Scan for the cell matching the given text and deliver its [X, Y] coordinate at center. 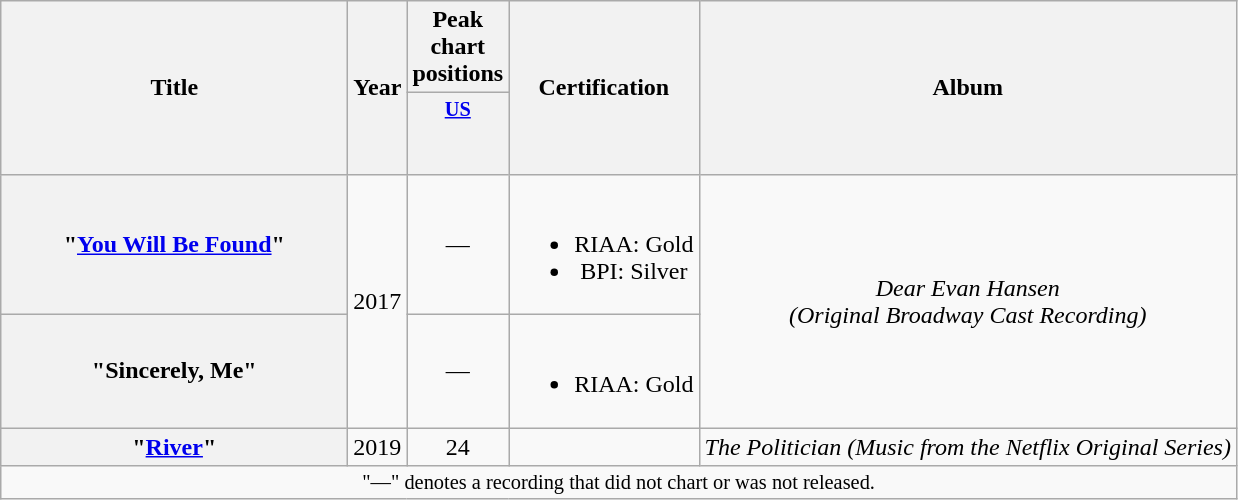
RIAA: Gold [604, 372]
RIAA: GoldBPI: Silver [604, 244]
Dear Evan Hansen(Original Broadway Cast Recording) [968, 300]
Certification [604, 88]
2017 [378, 300]
Year [378, 88]
The Politician (Music from the Netflix Original Series) [968, 447]
US [458, 134]
Peak chart positions [458, 47]
"Sincerely, Me" [174, 372]
2019 [378, 447]
"You Will Be Found" [174, 244]
Title [174, 88]
"—" denotes a recording that did not chart or was not released. [619, 483]
"River" [174, 447]
24 [458, 447]
Album [968, 88]
